Capture the cell that displays the provided text and extract its [x, y] central coordinate. 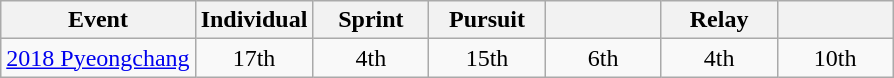
Event [98, 20]
Relay [719, 20]
15th [487, 58]
17th [254, 58]
Pursuit [487, 20]
6th [603, 58]
Sprint [371, 20]
Individual [254, 20]
10th [835, 58]
2018 Pyeongchang [98, 58]
